Search for the cell housing the specified text and yield its (x, y) center coordinate. 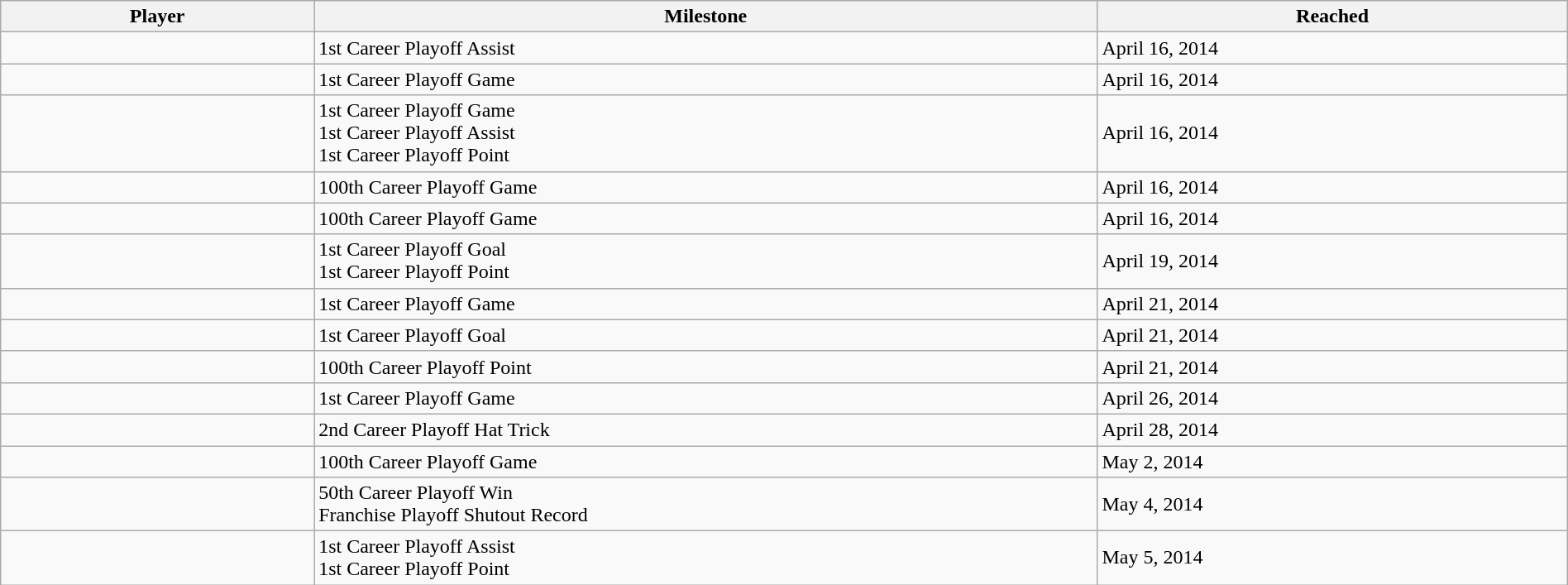
May 5, 2014 (1332, 558)
1st Career Playoff Goal (706, 335)
50th Career Playoff WinFranchise Playoff Shutout Record (706, 505)
May 2, 2014 (1332, 461)
Reached (1332, 17)
1st Career Playoff Goal1st Career Playoff Point (706, 261)
April 28, 2014 (1332, 429)
100th Career Playoff Point (706, 367)
1st Career Playoff Assist1st Career Playoff Point (706, 558)
April 19, 2014 (1332, 261)
1st Career Playoff Game1st Career Playoff Assist1st Career Playoff Point (706, 133)
May 4, 2014 (1332, 505)
2nd Career Playoff Hat Trick (706, 429)
April 26, 2014 (1332, 398)
Player (157, 17)
Milestone (706, 17)
1st Career Playoff Assist (706, 48)
